Pinpoint the cell where the given text exists, returning its (X, Y) midpoint coordinate. 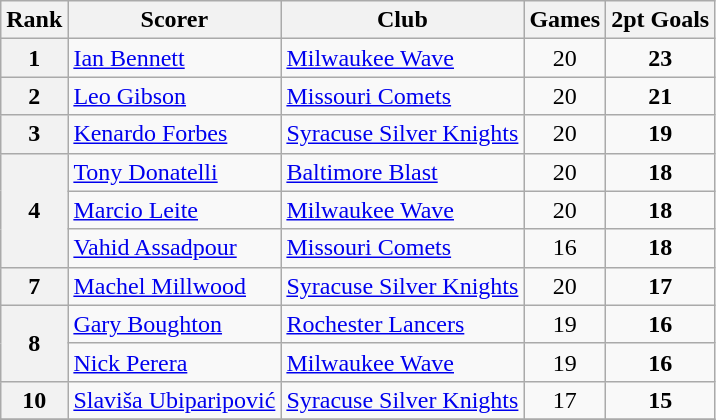
2 (34, 96)
Games (565, 20)
15 (660, 400)
Nick Perera (174, 362)
Tony Donatelli (174, 172)
Ian Bennett (174, 58)
Baltimore Blast (402, 172)
Leo Gibson (174, 96)
Club (402, 20)
Kenardo Forbes (174, 134)
10 (34, 400)
Rochester Lancers (402, 324)
Scorer (174, 20)
Marcio Leite (174, 210)
2pt Goals (660, 20)
Vahid Assadpour (174, 248)
Slaviša Ubiparipović (174, 400)
Rank (34, 20)
8 (34, 343)
7 (34, 286)
21 (660, 96)
4 (34, 210)
23 (660, 58)
3 (34, 134)
1 (34, 58)
Gary Boughton (174, 324)
Machel Millwood (174, 286)
